From the cell containing the given text, extract its center point as (x, y) coordinate. 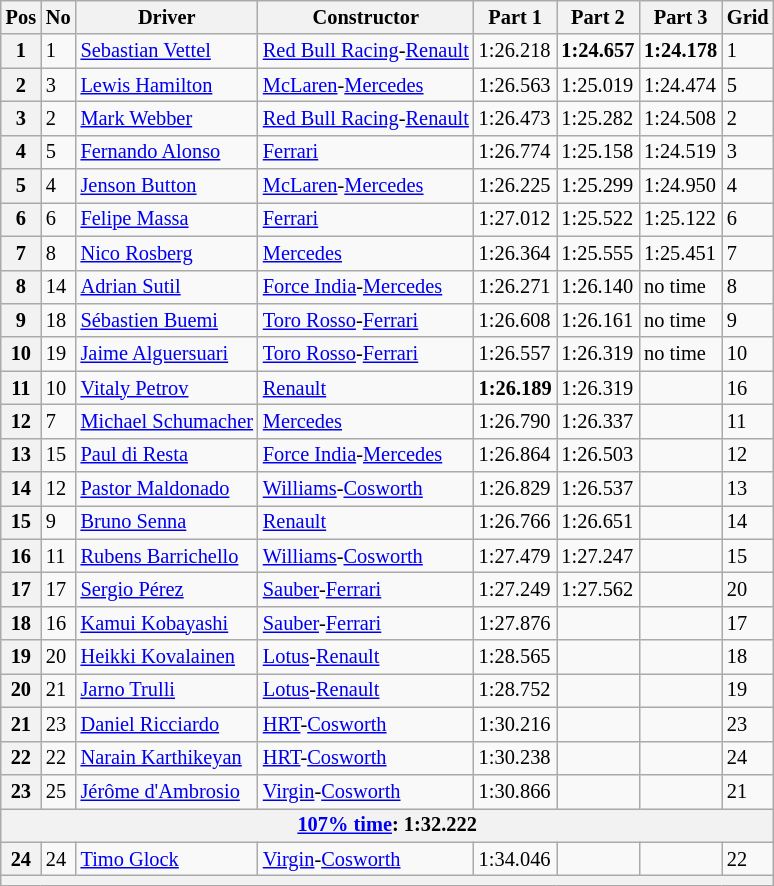
1:25.522 (598, 219)
107% time: 1:32.222 (388, 825)
1:26.271 (516, 287)
Fernando Alonso (167, 152)
Timo Glock (167, 859)
1:30.238 (516, 758)
Jaime Alguersuari (167, 354)
1:26.557 (516, 354)
1:25.282 (598, 118)
1:25.451 (680, 253)
No (58, 17)
1:26.473 (516, 118)
Rubens Barrichello (167, 556)
1:25.555 (598, 253)
1:26.766 (516, 522)
1:24.474 (680, 85)
1:26.189 (516, 388)
1:26.608 (516, 320)
1:24.950 (680, 186)
1:26.503 (598, 455)
Paul di Resta (167, 455)
Part 2 (598, 17)
Jenson Button (167, 186)
1:25.019 (598, 85)
1:24.657 (598, 51)
1:24.178 (680, 51)
1:26.337 (598, 421)
1:26.537 (598, 489)
1:26.364 (516, 253)
Pastor Maldonado (167, 489)
1:30.866 (516, 791)
1:27.562 (598, 589)
Daniel Ricciardo (167, 724)
Lewis Hamilton (167, 85)
Felipe Massa (167, 219)
Nico Rosberg (167, 253)
1:26.218 (516, 51)
Heikki Kovalainen (167, 657)
1:24.508 (680, 118)
Part 1 (516, 17)
Sergio Pérez (167, 589)
Sébastien Buemi (167, 320)
1:26.790 (516, 421)
1:26.651 (598, 522)
Vitaly Petrov (167, 388)
1:26.225 (516, 186)
1:26.864 (516, 455)
Michael Schumacher (167, 421)
1:34.046 (516, 859)
Driver (167, 17)
1:26.140 (598, 287)
Bruno Senna (167, 522)
Kamui Kobayashi (167, 623)
1:26.774 (516, 152)
Pos (21, 17)
1:28.565 (516, 657)
Constructor (366, 17)
1:27.479 (516, 556)
Jarno Trulli (167, 690)
1:27.876 (516, 623)
Narain Karthikeyan (167, 758)
1:26.161 (598, 320)
1:26.563 (516, 85)
1:25.299 (598, 186)
1:30.216 (516, 724)
1:27.012 (516, 219)
1:25.122 (680, 219)
1:25.158 (598, 152)
1:28.752 (516, 690)
Part 3 (680, 17)
1:27.247 (598, 556)
1:24.519 (680, 152)
Sebastian Vettel (167, 51)
Mark Webber (167, 118)
1:27.249 (516, 589)
Adrian Sutil (167, 287)
Grid (748, 17)
Jérôme d'Ambrosio (167, 791)
1:26.829 (516, 489)
25 (58, 791)
